Output the [x, y] coordinate of the center of the cell containing the given text.  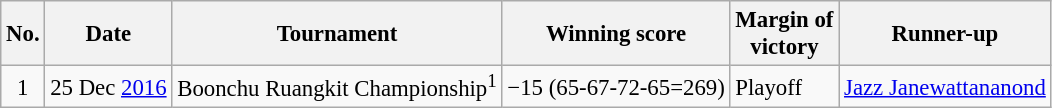
−15 (65-67-72-65=269) [616, 87]
Jazz Janewattananond [945, 87]
No. [23, 34]
Runner-up [945, 34]
1 [23, 87]
Playoff [784, 87]
Winning score [616, 34]
Boonchu Ruangkit Championship1 [337, 87]
Margin ofvictory [784, 34]
25 Dec 2016 [108, 87]
Tournament [337, 34]
Date [108, 34]
